Scan for the cell matching the given text and deliver its (x, y) coordinate at center. 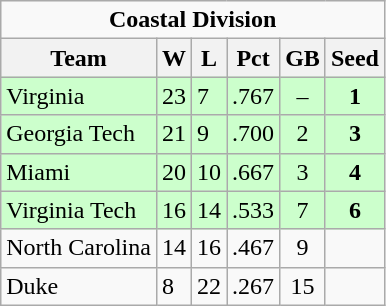
Pct (254, 58)
Miami (79, 172)
Team (79, 58)
.467 (254, 248)
.667 (254, 172)
.700 (254, 134)
4 (354, 172)
8 (174, 286)
North Carolina (79, 248)
1 (354, 96)
Duke (79, 286)
L (210, 58)
.267 (254, 286)
Coastal Division (193, 20)
– (303, 96)
23 (174, 96)
15 (303, 286)
Virginia Tech (79, 210)
Virginia (79, 96)
Georgia Tech (79, 134)
20 (174, 172)
2 (303, 134)
W (174, 58)
6 (354, 210)
Seed (354, 58)
22 (210, 286)
.533 (254, 210)
10 (210, 172)
.767 (254, 96)
GB (303, 58)
21 (174, 134)
